Provide the [x, y] coordinate of the cell's center where the given text is located.  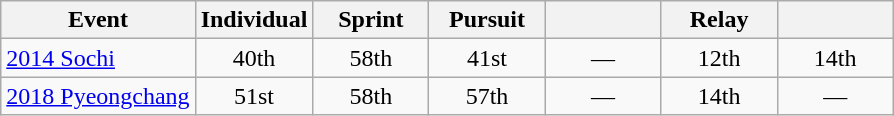
57th [487, 96]
2018 Pyeongchang [98, 96]
40th [254, 58]
Individual [254, 20]
2014 Sochi [98, 58]
41st [487, 58]
Pursuit [487, 20]
51st [254, 96]
Event [98, 20]
Sprint [371, 20]
12th [719, 58]
Relay [719, 20]
